From the cell containing the given text, extract its center point as [x, y] coordinate. 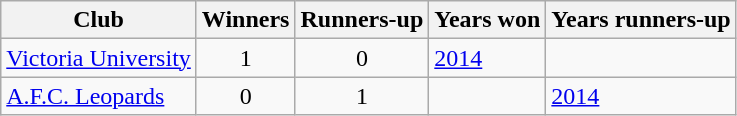
Winners [246, 20]
Years runners-up [641, 20]
Runners-up [362, 20]
Years won [488, 20]
Victoria University [99, 58]
Club [99, 20]
A.F.C. Leopards [99, 96]
